Return (X, Y) of the center of cell containing provided text 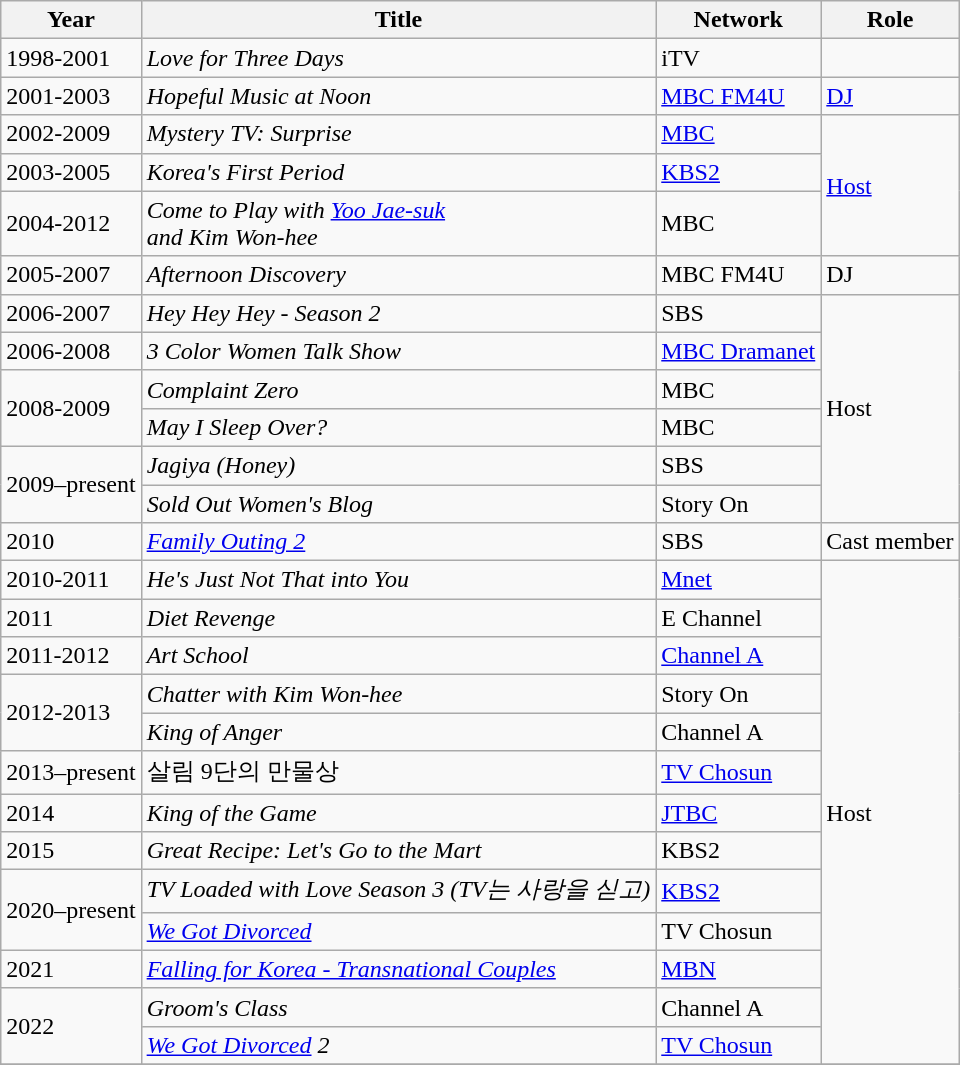
MBC Dramanet (738, 351)
Love for Three Days (398, 58)
We Got Divorced (398, 931)
King of Anger (398, 732)
Family Outing 2 (398, 542)
Hey Hey Hey - Season 2 (398, 313)
Art School (398, 656)
Great Recipe: Let's Go to the Mart (398, 851)
2020–present (71, 910)
2005-2007 (71, 275)
2022 (71, 1026)
2021 (71, 969)
2010 (71, 542)
Mystery TV: Surprise (398, 134)
2011 (71, 618)
iTV (738, 58)
1998-2001 (71, 58)
Chatter with Kim Won-hee (398, 694)
2011-2012 (71, 656)
Complaint Zero (398, 389)
He's Just Not That into You (398, 580)
2010-2011 (71, 580)
2008-2009 (71, 408)
2012-2013 (71, 713)
TV Loaded with Love Season 3 (TV는 사랑을 싣고) (398, 892)
2006-2008 (71, 351)
Network (738, 20)
2002-2009 (71, 134)
Hopeful Music at Noon (398, 96)
2004-2012 (71, 224)
MBN (738, 969)
Jagiya (Honey) (398, 465)
3 Color Women Talk Show (398, 351)
Korea's First Period (398, 172)
Diet Revenge (398, 618)
2006-2007 (71, 313)
2003-2005 (71, 172)
Role (890, 20)
Groom's Class (398, 1007)
Sold Out Women's Blog (398, 503)
2013–present (71, 772)
We Got Divorced 2 (398, 1045)
살림 9단의 만물상 (398, 772)
Mnet (738, 580)
May I Sleep Over? (398, 427)
Cast member (890, 542)
JTBC (738, 813)
2009–present (71, 484)
Falling for Korea - Transnational Couples (398, 969)
E Channel (738, 618)
2015 (71, 851)
2014 (71, 813)
Title (398, 20)
King of the Game (398, 813)
Afternoon Discovery (398, 275)
Year (71, 20)
Come to Play with Yoo Jae-suk and Kim Won-hee (398, 224)
2001-2003 (71, 96)
